Capture the cell that displays the provided text and extract its (X, Y) central coordinate. 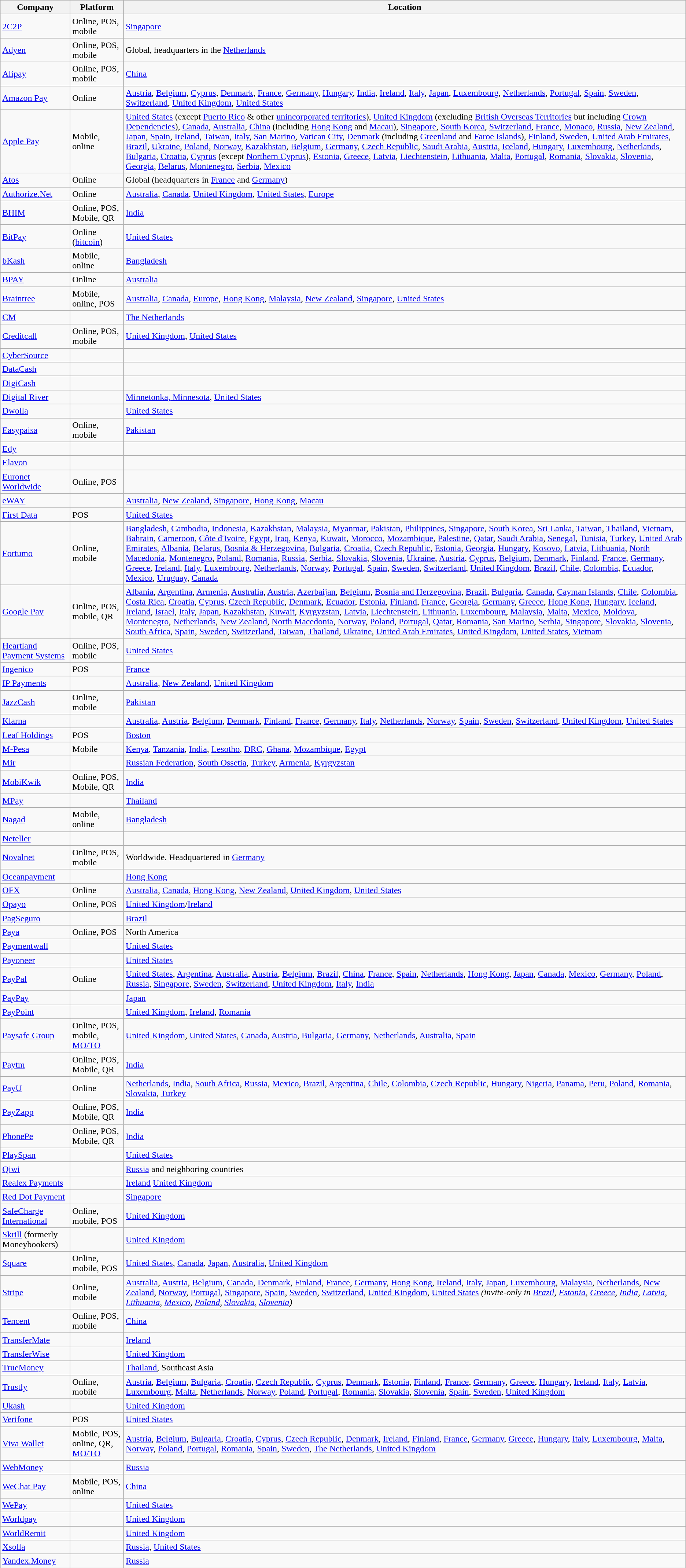
Australia (405, 279)
United Kingdom, United States, Canada, Austria, Bulgaria, Germany, Netherlands, Australia, Spain (405, 1036)
TrueMoney (35, 1368)
Elavon (35, 463)
Russian Federation, South Ossetia, Turkey, Armenia, Kyrgyzstan (405, 763)
Russia and neighboring countries (405, 1169)
Brazil (405, 918)
Mobile, POS, online (97, 1486)
Thailand (405, 801)
Edy (35, 449)
Digital River (35, 397)
Adyen (35, 50)
Ireland United Kingdom (405, 1183)
WorldRemit (35, 1533)
Dwolla (35, 411)
CyberSource (35, 355)
Worldpay (35, 1519)
Verifone (35, 1420)
Online, POS, mobile, QR (97, 612)
Ingenico (35, 669)
PayPal (35, 979)
Realex Payments (35, 1183)
Australia, Canada, United Kingdom, United States, Europe (405, 194)
Boston (405, 735)
Paytm (35, 1065)
Novalnet (35, 857)
M-Pesa (35, 749)
Stripe (35, 1292)
CM (35, 317)
Location (405, 7)
Russia, United States (405, 1547)
SafeCharge International (35, 1216)
Paysafe Group (35, 1036)
Leaf Holdings (35, 735)
Hong Kong (405, 876)
North America (405, 932)
Xsolla (35, 1547)
bKash (35, 260)
WePay (35, 1505)
PayPay (35, 998)
Oceanpayment (35, 876)
Skrill (formerly Moneybookers) (35, 1240)
Japan (405, 998)
Thailand, Southeast Asia (405, 1368)
Neteller (35, 838)
First Data (35, 514)
Nagad (35, 820)
France (405, 669)
Alipay (35, 74)
Red Dot Payment (35, 1197)
Heartland Payment Systems (35, 650)
United Kingdom, United States (405, 337)
Mir (35, 763)
PayZapp (35, 1112)
Yandex.Money (35, 1561)
Platform (97, 7)
Australia, Canada, Hong Kong, New Zealand, United Kingdom, United States (405, 890)
IP Payments (35, 683)
Minnetonka, Minnesota, United States (405, 397)
MPay (35, 801)
Authorize.Net (35, 194)
DataCash (35, 369)
Klarna (35, 721)
Online (bitcoin) (97, 237)
DigiCash (35, 383)
United Kingdom, Ireland, Romania (405, 1012)
BPAY (35, 279)
Australia, New Zealand, United Kingdom (405, 683)
Company (35, 7)
Trustly (35, 1387)
2C2P (35, 26)
United Kingdom/Ireland (405, 904)
Google Pay (35, 612)
Ireland (405, 1340)
Online, POS, mobile, MO/TO (97, 1036)
BHIM (35, 213)
Mobile (97, 749)
Australia, Canada, Europe, Hong Kong, Malaysia, New Zealand, Singapore, United States (405, 298)
Fortumo (35, 553)
Paymentwall (35, 946)
Global, headquarters in the Netherlands (405, 50)
PlaySpan (35, 1155)
Payoneer (35, 960)
Australia, New Zealand, Singapore, Hong Kong, Macau (405, 500)
Opayo (35, 904)
Creditcall (35, 337)
Mobile, POS, online, QR, MO/TO (97, 1443)
Easypaisa (35, 430)
JazzCash (35, 702)
PagSeguro (35, 918)
TransferWise (35, 1354)
TransferMate (35, 1340)
Apple Pay (35, 142)
Atos (35, 180)
PayPoint (35, 1012)
WebMoney (35, 1467)
MobiKwik (35, 782)
PayU (35, 1088)
Qiwi (35, 1169)
Square (35, 1263)
Paya (35, 932)
Amazon Pay (35, 98)
The Netherlands (405, 317)
United States, Canada, Japan, Australia, United Kingdom (405, 1263)
WeChat Pay (35, 1486)
Kenya, Tanzania, India, Lesotho, DRC, Ghana, Mozambique, Egypt (405, 749)
OFX (35, 890)
BitPay (35, 237)
Global (headquarters in France and Germany) (405, 180)
Tencent (35, 1321)
Braintree (35, 298)
Mobile, online, POS (97, 298)
Euronet Worldwide (35, 482)
PhonePe (35, 1136)
Viva Wallet (35, 1443)
Worldwide. Headquartered in Germany (405, 857)
eWAY (35, 500)
Ukash (35, 1406)
Australia, Austria, Belgium, Denmark, Finland, France, Germany, Italy, Netherlands, Norway, Spain, Sweden, Switzerland, United Kingdom, United States (405, 721)
